Extract the (X, Y) coordinate from the center of the cell holding the provided text.  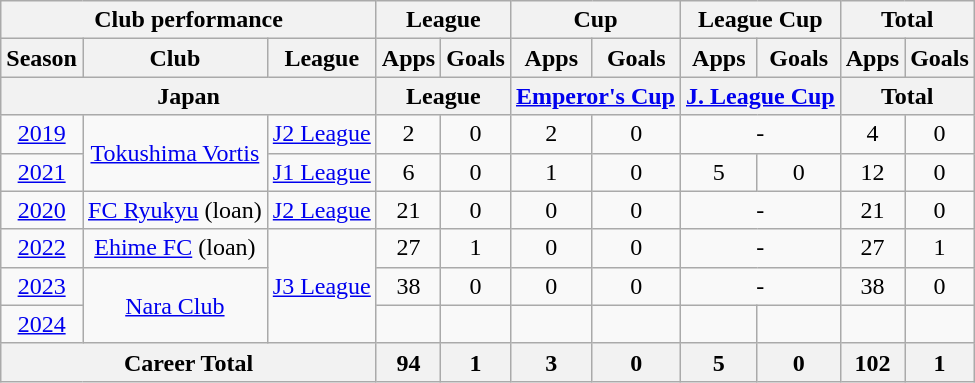
6 (408, 172)
FC Ryukyu (loan) (174, 210)
Club performance (189, 20)
2019 (42, 134)
2022 (42, 248)
Nara Club (174, 305)
Japan (189, 96)
4 (872, 134)
League Cup (760, 20)
Emperor's Cup (595, 96)
J3 League (322, 286)
94 (408, 362)
2023 (42, 286)
J. League Cup (760, 96)
Season (42, 58)
102 (872, 362)
3 (551, 362)
2021 (42, 172)
Tokushima Vortis (174, 153)
Ehime FC (loan) (174, 248)
12 (872, 172)
Club (174, 58)
J1 League (322, 172)
2024 (42, 324)
Cup (595, 20)
Career Total (189, 362)
2020 (42, 210)
